Pinpoint the cell where the given text exists, returning its (X, Y) midpoint coordinate. 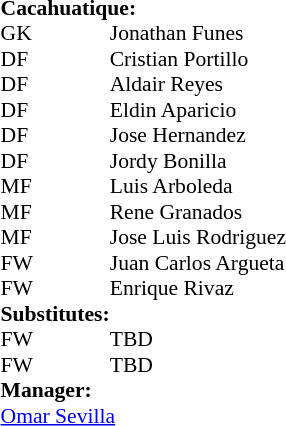
Jose Hernandez (198, 135)
Jose Luis Rodriguez (198, 237)
Cristian Portillo (198, 59)
Manager: (144, 391)
Juan Carlos Argueta (198, 263)
Luis Arboleda (198, 187)
Enrique Rivaz (198, 289)
Jordy Bonilla (198, 161)
Eldin Aparicio (198, 110)
Substitutes: (56, 314)
GK (28, 33)
Aldair Reyes (198, 85)
Rene Granados (198, 212)
Jonathan Funes (198, 33)
